Extract the [x, y] coordinate from the center of the cell holding the provided text.  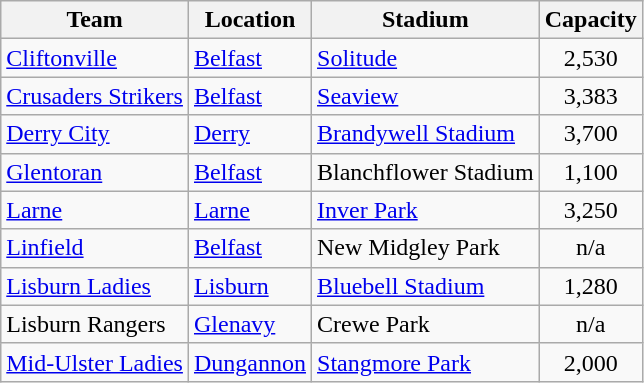
Inver Park [426, 210]
Derry City [95, 134]
Lisburn Rangers [95, 324]
Derry [250, 134]
1,280 [590, 286]
2,000 [590, 362]
Seaview [426, 96]
Glentoran [95, 172]
1,100 [590, 172]
Stangmore Park [426, 362]
Lisburn Ladies [95, 286]
Mid-Ulster Ladies [95, 362]
Location [250, 20]
Dungannon [250, 362]
Crusaders Strikers [95, 96]
Brandywell Stadium [426, 134]
Bluebell Stadium [426, 286]
3,700 [590, 134]
Blanchflower Stadium [426, 172]
Team [95, 20]
3,383 [590, 96]
Solitude [426, 58]
2,530 [590, 58]
Capacity [590, 20]
Crewe Park [426, 324]
Cliftonville [95, 58]
Linfield [95, 248]
Glenavy [250, 324]
New Midgley Park [426, 248]
3,250 [590, 210]
Stadium [426, 20]
Lisburn [250, 286]
